Scan for the cell matching the given text and deliver its (X, Y) coordinate at center. 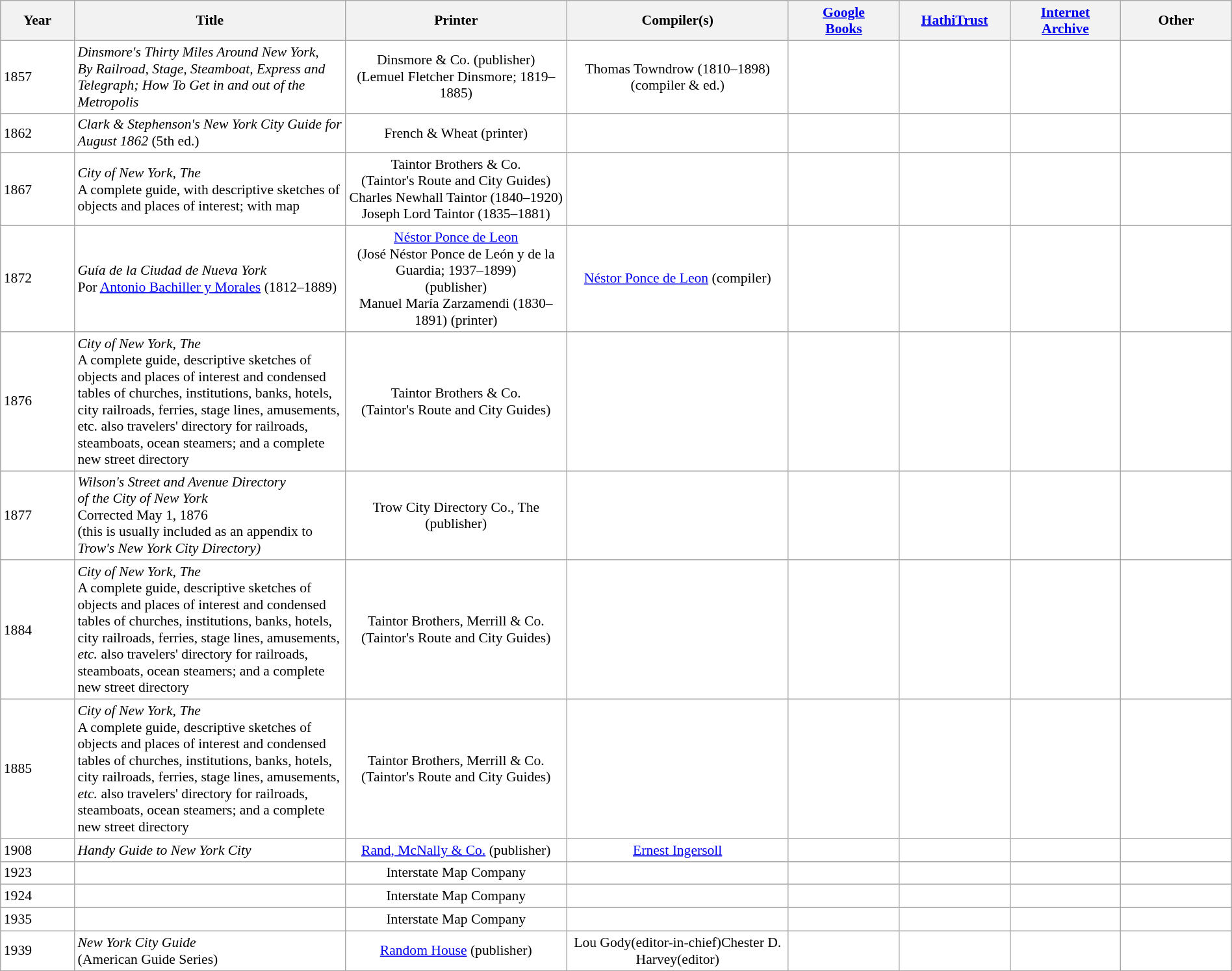
Trow City Directory Co., The (publisher) (456, 516)
1877 (38, 516)
1935 (38, 920)
Taintor Brothers & Co.(Taintor's Route and City Guides) (456, 401)
Lou Gody(editor-in-chief)Chester D. Harvey(editor) (677, 951)
Clark & Stephenson's New York City Guide for August 1862 (5th ed.) (209, 132)
Printer (456, 21)
Random House (publisher) (456, 951)
Rand, McNally & Co. (publisher) (456, 850)
HathiTrust (955, 21)
1862 (38, 132)
1939 (38, 951)
Title (209, 21)
1872 (38, 279)
Taintor Brothers & Co.(Taintor's Route and City Guides)Charles Newhall Taintor (1840–1920)Joseph Lord Taintor (1835–1881) (456, 190)
1923 (38, 873)
1884 (38, 630)
1924 (38, 896)
Thomas Towndrow (1810–1898)(compiler & ed.) (677, 77)
1857 (38, 77)
City of New York, TheA complete guide, with descriptive sketches of objects and places of interest; with map (209, 190)
New York City Guide(American Guide Series) (209, 951)
Compiler(s) (677, 21)
1876 (38, 401)
1908 (38, 850)
Guía de la Ciudad de Nueva YorkPor Antonio Bachiller y Morales (1812–1889) (209, 279)
1885 (38, 769)
InternetArchive (1065, 21)
Dinsmore & Co. (publisher)(Lemuel Fletcher Dinsmore; 1819–1885) (456, 77)
French & Wheat (printer) (456, 132)
Handy Guide to New York City (209, 850)
1867 (38, 190)
Year (38, 21)
Ernest Ingersoll (677, 850)
GoogleBooks (843, 21)
Dinsmore's Thirty Miles Around New York,By Railroad, Stage, Steamboat, Express and Telegraph; How To Get in and out of the Metropolis (209, 77)
Néstor Ponce de Leon (compiler) (677, 279)
Néstor Ponce de Leon(José Néstor Ponce de León y de la Guardia; 1937–1899)(publisher)Manuel María Zarzamendi (1830–1891) (printer) (456, 279)
Other (1176, 21)
